Locate the cell with the specified text and output its [X, Y] center coordinate. 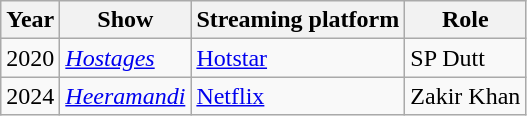
Streaming platform [298, 20]
Hostages [126, 58]
Year [30, 20]
Hotstar [298, 58]
Role [466, 20]
Netflix [298, 96]
2020 [30, 58]
Show [126, 20]
SP Dutt [466, 58]
Zakir Khan [466, 96]
Heeramandi [126, 96]
2024 [30, 96]
